Capture the cell that displays the provided text and extract its (X, Y) central coordinate. 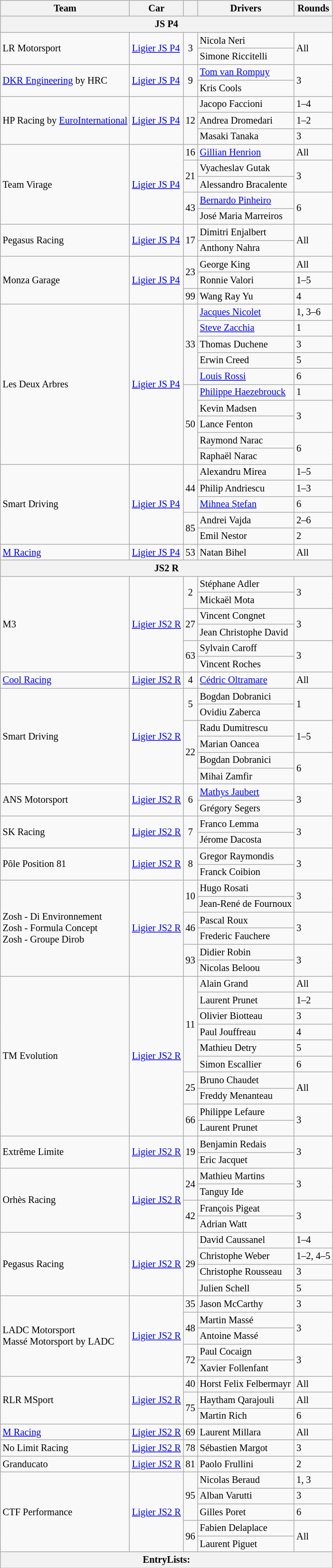
Lance Fenton (246, 424)
HP Racing by EuroInternational (65, 120)
Martin Massé (246, 1320)
François Pigeat (246, 1208)
50 (190, 424)
Rounds (314, 8)
Radu Dumitrescu (246, 728)
Hugo Rosati (246, 888)
Les Deux Arbres (65, 384)
LADC Motorsport Massé Motorsport by LADC (65, 1336)
M3 (65, 624)
LR Motorsport (65, 48)
29 (190, 1264)
43 (190, 208)
Cool Racing (65, 680)
Paolo Frullini (246, 1464)
Cédric Oltramare (246, 680)
Thomas Duchene (246, 344)
21 (190, 176)
1–2, 4–5 (314, 1256)
27 (190, 624)
Sylvain Caroff (246, 648)
93 (190, 960)
16 (190, 152)
Xavier Follenfant (246, 1368)
Granducato (65, 1464)
78 (190, 1448)
Erwin Creed (246, 360)
Haytham Qarajouli (246, 1400)
Jacques Nicolet (246, 312)
Vyacheslav Gutak (246, 168)
Raymond Narac (246, 440)
ANS Motorsport (65, 800)
Drivers (246, 8)
Raphaël Narac (246, 456)
Wang Ray Yu (246, 296)
Grégory Segers (246, 808)
Gilles Poret (246, 1512)
Team Virage (65, 184)
75 (190, 1408)
99 (190, 296)
Jason McCarthy (246, 1304)
Vincent Congnet (246, 616)
46 (190, 928)
Paul Cocaign (246, 1352)
Stéphane Adler (246, 584)
Olivier Biotteau (246, 1016)
25 (190, 1087)
Jean-René de Fournoux (246, 904)
Jean Christophe David (246, 632)
Louis Rossi (246, 376)
Tanguy Ide (246, 1192)
EntryLists: (166, 1560)
40 (190, 1384)
Antoine Massé (246, 1336)
85 (190, 528)
Andrea Dromedari (246, 120)
11 (190, 1024)
Gillian Henrion (246, 152)
Jacopo Faccioni (246, 104)
Horst Felix Felbermayr (246, 1384)
Bernardo Pinheiro (246, 200)
Natan Bihel (246, 552)
David Caussanel (246, 1240)
Alessandro Bracalente (246, 184)
Gregor Raymondis (246, 856)
Dimitri Enjalbert (246, 232)
Car (157, 8)
Mathieu Detry (246, 1048)
Orhès Racing (65, 1200)
Christophe Rousseau (246, 1272)
Franck Coibion (246, 872)
Philippe Lefaure (246, 1112)
24 (190, 1183)
DKR Engineering by HRC (65, 80)
Pôle Position 81 (65, 864)
RLR MSport (65, 1400)
72 (190, 1359)
Philip Andriescu (246, 488)
33 (190, 344)
Marian Oancea (246, 744)
Martin Rich (246, 1416)
22 (190, 752)
48 (190, 1328)
Alexandru Mirea (246, 472)
66 (190, 1120)
Mihnea Ștefan (246, 504)
Extrême Limite (65, 1152)
53 (190, 552)
Tom van Rompuy (246, 72)
Monza Garage (65, 280)
44 (190, 488)
Mathys Jaubert (246, 792)
7 (190, 832)
42 (190, 1216)
17 (190, 240)
8 (190, 864)
Adrian Watt (246, 1224)
Masaki Tanaka (246, 136)
Laurent Millara (246, 1432)
Didier Robin (246, 952)
No Limit Racing (65, 1448)
Mihai Zamfir (246, 776)
Alain Grand (246, 984)
Paul Jouffreau (246, 1032)
Jérome Dacosta (246, 840)
Kevin Madsen (246, 408)
Steve Zacchia (246, 328)
Julien Schell (246, 1288)
Nicolas Beloou (246, 968)
Kris Cools (246, 88)
Pascal Roux (246, 920)
35 (190, 1304)
12 (190, 120)
1, 3 (314, 1480)
Vincent Roches (246, 664)
Anthony Nahra (246, 248)
Emil Nestor (246, 536)
63 (190, 656)
96 (190, 1536)
23 (190, 272)
Frederic Fauchere (246, 936)
JS P4 (166, 24)
Alban Varutti (246, 1496)
Mathieu Martins (246, 1176)
Franco Lemma (246, 824)
1, 3–6 (314, 312)
Sébastien Margot (246, 1448)
19 (190, 1152)
Team (65, 8)
95 (190, 1496)
69 (190, 1432)
Laurent Piguet (246, 1544)
10 (190, 895)
Fabien Delaplace (246, 1528)
Simon Escallier (246, 1064)
George King (246, 264)
TM Evolution (65, 1056)
José Maria Marreiros (246, 216)
JS2 R (166, 568)
SK Racing (65, 832)
Zosh - Di Environnement Zosh - Formula Concept Zosh - Groupe Dirob (65, 928)
Freddy Menanteau (246, 1096)
Bruno Chaudet (246, 1080)
Simone Riccitelli (246, 56)
Mickaël Mota (246, 600)
Andrei Vajda (246, 520)
Ronnie Valori (246, 280)
81 (190, 1464)
Nicolas Beraud (246, 1480)
Philippe Haezebrouck (246, 392)
2–6 (314, 520)
Nicola Neri (246, 40)
Ovidiu Zaberca (246, 712)
Benjamin Redais (246, 1144)
Eric Jacquet (246, 1160)
1–3 (314, 488)
9 (190, 80)
CTF Performance (65, 1512)
Christophe Weber (246, 1256)
